From the cell containing the given text, extract its center point as (X, Y) coordinate. 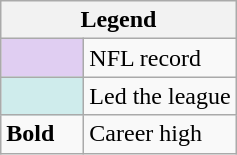
Led the league (160, 96)
Bold (42, 134)
Legend (118, 20)
Career high (160, 134)
NFL record (160, 58)
